Provide the (X, Y) coordinate of the cell's center where the given text is located.  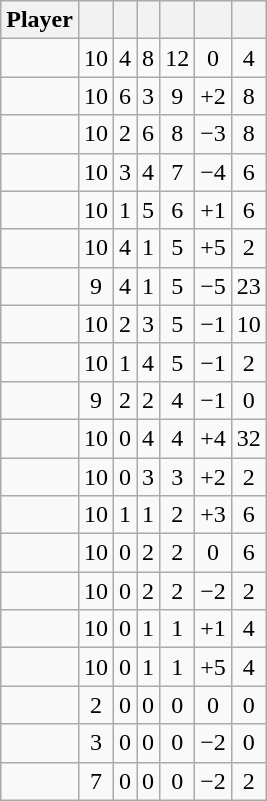
Player (40, 20)
12 (178, 58)
+3 (214, 515)
32 (248, 438)
−5 (214, 286)
+4 (214, 438)
23 (248, 286)
−4 (214, 172)
−3 (214, 134)
